Return [x, y] of the center of cell containing provided text 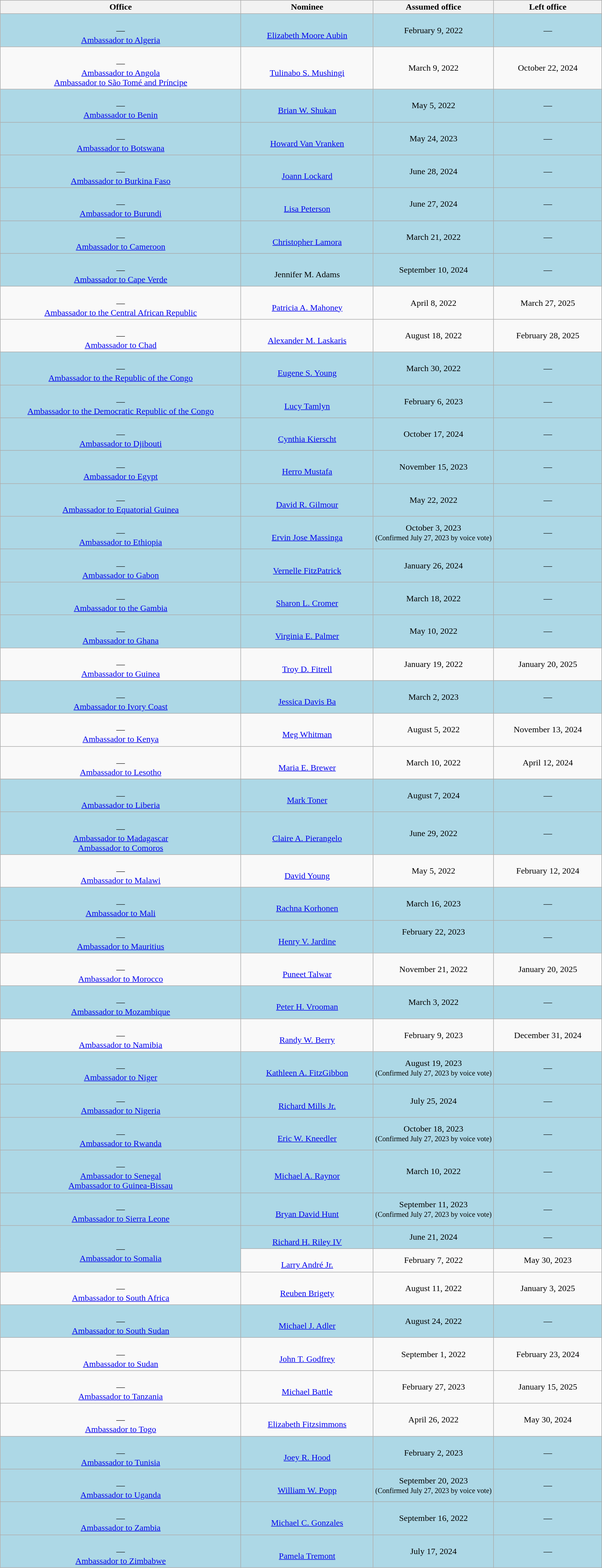
Michael C. Gonzales [307, 1518]
May 22, 2022 [433, 500]
—Ambassador to Morocco [121, 970]
Joey R. Hood [307, 1452]
—Ambassador to the Democratic Republic of the Congo [121, 401]
August 18, 2022 [433, 335]
—Ambassador to Egypt [121, 467]
July 25, 2024 [433, 1101]
January 26, 2024 [433, 566]
March 30, 2022 [433, 368]
October 22, 2024 [548, 68]
April 8, 2022 [433, 303]
June 21, 2024 [433, 1237]
—Ambassador to Sudan [121, 1354]
Eric W. Kneedler [307, 1134]
Assumed office [433, 7]
May 10, 2022 [433, 631]
December 31, 2024 [548, 1035]
Vernelle FitzPatrick [307, 566]
June 29, 2022 [433, 833]
February 27, 2023 [433, 1387]
—Ambassador to Tanzania [121, 1387]
November 15, 2023 [433, 467]
—Ambassador to Equatorial Guinea [121, 500]
Bryan David Hunt [307, 1209]
Ervin Jose Massinga [307, 533]
—Ambassador to Cape Verde [121, 270]
February 22, 2023 [433, 936]
—Ambassador to Tunisia [121, 1452]
—Ambassador to SenegalAmbassador to Guinea-Bissau [121, 1171]
Jessica Davis Ba [307, 697]
Patricia A. Mahoney [307, 303]
January 3, 2025 [548, 1288]
Richard H. Riley IV [307, 1237]
David Young [307, 871]
—Ambassador to Niger [121, 1068]
—Ambassador to MadagascarAmbassador to Comoros [121, 833]
—Ambassador to Togo [121, 1420]
Sharon L. Cromer [307, 598]
July 17, 2024 [433, 1551]
Michael J. Adler [307, 1321]
Howard Van Vranken [307, 138]
—Ambassador to AngolaAmbassador to São Tomé and Príncipe [121, 68]
—Ambassador to the Central African Republic [121, 303]
September 10, 2024 [433, 270]
February 2, 2023 [433, 1452]
—Ambassador to Lesotho [121, 763]
—Ambassador to Burundi [121, 204]
Rachna Korhonen [307, 904]
—Ambassador to Mali [121, 904]
William W. Popp [307, 1486]
—Ambassador to Chad [121, 335]
—Ambassador to Sierra Leone [121, 1209]
Henry V. Jardine [307, 936]
February 9, 2022 [433, 30]
Troy D. Fitrell [307, 664]
January 15, 2025 [548, 1387]
Elizabeth Moore Aubin [307, 30]
Joann Lockard [307, 171]
February 23, 2024 [548, 1354]
Virginia E. Palmer [307, 631]
Alexander M. Laskaris [307, 335]
—Ambassador to Zambia [121, 1518]
—Ambassador to Namibia [121, 1035]
February 9, 2023 [433, 1035]
Puneet Talwar [307, 970]
—Ambassador to Liberia [121, 795]
David R. Gilmour [307, 500]
—Ambassador to Djibouti [121, 434]
—Ambassador to Guinea [121, 664]
Brian W. Shukan [307, 106]
Office [121, 7]
—Ambassador to Ethiopia [121, 533]
Herro Mustafa [307, 467]
Randy W. Berry [307, 1035]
—Ambassador to the Gambia [121, 598]
—Ambassador to South Sudan [121, 1321]
Jennifer M. Adams [307, 270]
—Ambassador to Benin [121, 106]
January 19, 2022 [433, 664]
—Ambassador to Mauritius [121, 936]
Maria E. Brewer [307, 763]
March 16, 2023 [433, 904]
June 28, 2024 [433, 171]
Reuben Brigety [307, 1288]
Left office [548, 7]
—Ambassador to Algeria [121, 30]
April 26, 2022 [433, 1420]
—Ambassador to South Africa [121, 1288]
—Ambassador to Rwanda [121, 1134]
—Ambassador to Cameroon [121, 237]
March 3, 2022 [433, 1002]
—Ambassador to Nigeria [121, 1101]
Pamela Tremont [307, 1551]
November 21, 2022 [433, 970]
Nominee [307, 7]
March 2, 2023 [433, 697]
Michael Battle [307, 1387]
Mark Toner [307, 795]
Lisa Peterson [307, 204]
—Ambassador to Uganda [121, 1486]
February 12, 2024 [548, 871]
Tulinabo S. Mushingi [307, 68]
August 24, 2022 [433, 1321]
May 30, 2023 [548, 1260]
Richard Mills Jr. [307, 1101]
—Ambassador to Botswana [121, 138]
—Ambassador to Zimbabwe [121, 1551]
February 28, 2025 [548, 335]
February 6, 2023 [433, 401]
—Ambassador to Ivory Coast [121, 697]
October 18, 2023(Confirmed July 27, 2023 by voice vote) [433, 1134]
August 5, 2022 [433, 730]
Lucy Tamlyn [307, 401]
October 17, 2024 [433, 434]
June 27, 2024 [433, 204]
Larry André Jr. [307, 1260]
—Ambassador to Ghana [121, 631]
Claire A. Pierangelo [307, 833]
Christopher Lamora [307, 237]
Peter H. Vrooman [307, 1002]
Meg Whitman [307, 730]
March 27, 2025 [548, 303]
John T. Godfrey [307, 1354]
November 13, 2024 [548, 730]
—Ambassador to the Republic of the Congo [121, 368]
Eugene S. Young [307, 368]
—Ambassador to Somalia [121, 1249]
March 18, 2022 [433, 598]
Michael A. Raynor [307, 1171]
Kathleen A. FitzGibbon [307, 1068]
April 12, 2024 [548, 763]
—Ambassador to Malawi [121, 871]
August 19, 2023(Confirmed July 27, 2023 by voice vote) [433, 1068]
March 21, 2022 [433, 237]
September 11, 2023(Confirmed July 27, 2023 by voice vote) [433, 1209]
—Ambassador to Kenya [121, 730]
August 11, 2022 [433, 1288]
March 9, 2022 [433, 68]
February 7, 2022 [433, 1260]
—Ambassador to Mozambique [121, 1002]
October 3, 2023(Confirmed July 27, 2023 by voice vote) [433, 533]
September 1, 2022 [433, 1354]
May 24, 2023 [433, 138]
May 30, 2024 [548, 1420]
September 20, 2023(Confirmed July 27, 2023 by voice vote) [433, 1486]
August 7, 2024 [433, 795]
Elizabeth Fitzsimmons [307, 1420]
—Ambassador to Gabon [121, 566]
Cynthia Kierscht [307, 434]
September 16, 2022 [433, 1518]
—Ambassador to Burkina Faso [121, 171]
